For the text-containing cell, return its midpoint in [X, Y] coordinate format. 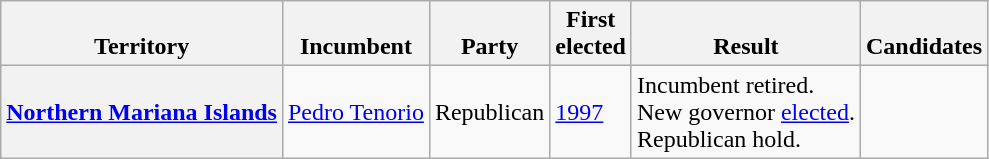
Party [489, 34]
Incumbent [356, 34]
Firstelected [591, 34]
Result [746, 34]
Incumbent retired.New governor elected.Republican hold. [746, 112]
Republican [489, 112]
1997 [591, 112]
Candidates [924, 34]
Northern Mariana Islands [142, 112]
Territory [142, 34]
Pedro Tenorio [356, 112]
